Determine the (X, Y) coordinate at the center of the cell enclosing the given text.  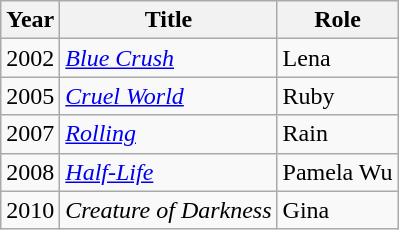
Rain (338, 134)
Role (338, 20)
2010 (30, 210)
Pamela Wu (338, 172)
Year (30, 20)
Lena (338, 58)
2008 (30, 172)
Creature of Darkness (168, 210)
Rolling (168, 134)
Title (168, 20)
Cruel World (168, 96)
Ruby (338, 96)
2007 (30, 134)
Gina (338, 210)
Blue Crush (168, 58)
2002 (30, 58)
2005 (30, 96)
Half-Life (168, 172)
